Search for the cell housing the specified text and yield its [x, y] center coordinate. 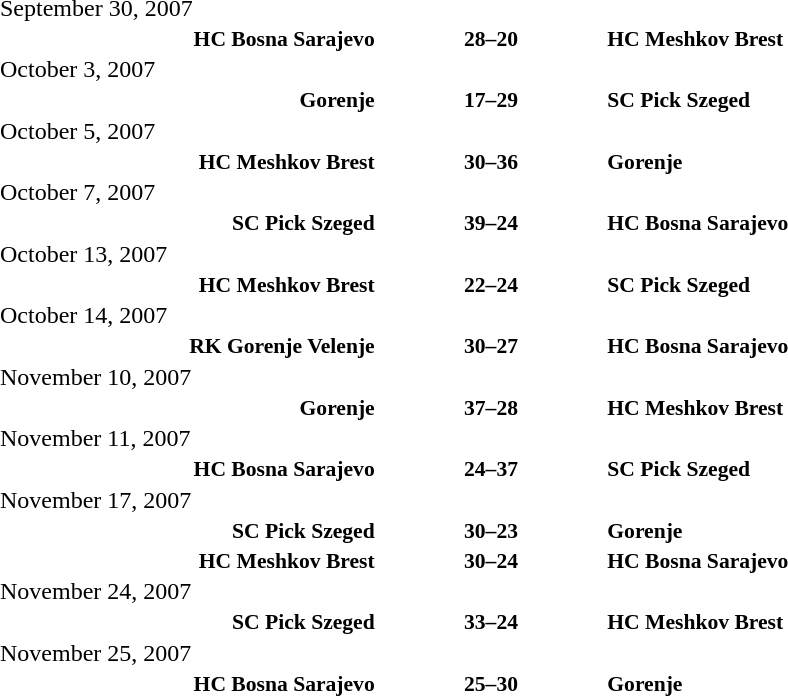
37–28 [492, 408]
17–29 [492, 100]
30–27 [492, 346]
30–24 [492, 560]
39–24 [492, 223]
24–37 [492, 469]
28–20 [492, 38]
22–24 [492, 284]
30–36 [492, 162]
33–24 [492, 622]
30–23 [492, 530]
